Return the (x, y) coordinate for the center point of the cell that contains the specified text.  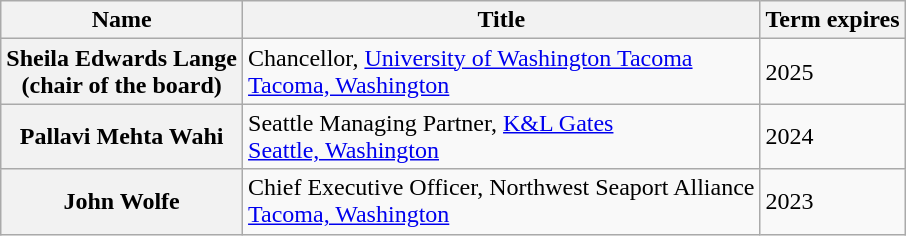
2024 (832, 136)
Seattle Managing Partner, K&L GatesSeattle, Washington (502, 136)
Title (502, 20)
2025 (832, 72)
Name (122, 20)
2023 (832, 202)
Chancellor, University of Washington TacomaTacoma, Washington (502, 72)
Term expires (832, 20)
Pallavi Mehta Wahi (122, 136)
Chief Executive Officer, Northwest Seaport AllianceTacoma, Washington (502, 202)
John Wolfe (122, 202)
Sheila Edwards Lange(chair of the board) (122, 72)
